Capture the cell that displays the provided text and extract its (X, Y) central coordinate. 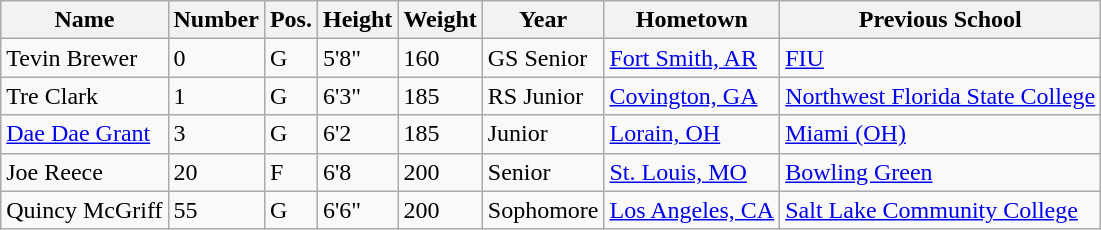
Senior (543, 172)
FIU (940, 58)
3 (216, 134)
Year (543, 20)
6'6" (357, 210)
GS Senior (543, 58)
Number (216, 20)
RS Junior (543, 96)
5'8" (357, 58)
Quincy McGriff (84, 210)
Lorain, OH (692, 134)
55 (216, 210)
Hometown (692, 20)
Bowling Green (940, 172)
Previous School (940, 20)
0 (216, 58)
1 (216, 96)
Joe Reece (84, 172)
Tre Clark (84, 96)
Sophomore (543, 210)
F (290, 172)
St. Louis, MO (692, 172)
Name (84, 20)
Fort Smith, AR (692, 58)
Northwest Florida State College (940, 96)
Miami (OH) (940, 134)
20 (216, 172)
Tevin Brewer (84, 58)
6'2 (357, 134)
Covington, GA (692, 96)
Junior (543, 134)
Los Angeles, CA (692, 210)
160 (440, 58)
Salt Lake Community College (940, 210)
Pos. (290, 20)
6'8 (357, 172)
Weight (440, 20)
6'3" (357, 96)
Height (357, 20)
Dae Dae Grant (84, 134)
